Pinpoint the cell where the given text exists, returning its (X, Y) midpoint coordinate. 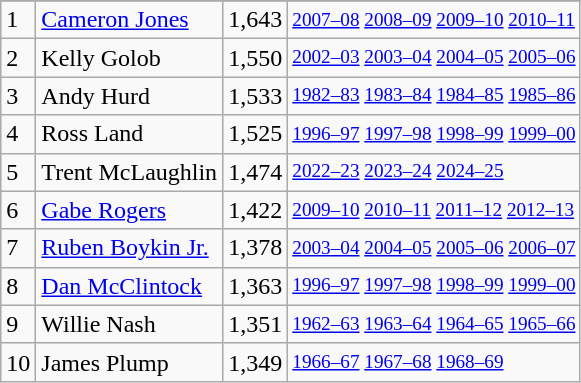
8 (18, 286)
Kelly Golob (130, 58)
2003–04 2004–05 2005–06 2006–07 (434, 248)
1962–63 1963–64 1964–65 1965–66 (434, 324)
1,533 (256, 96)
Dan McClintock (130, 286)
1,378 (256, 248)
9 (18, 324)
2022–23 2023–24 2024–25 (434, 172)
1,351 (256, 324)
1,363 (256, 286)
Gabe Rogers (130, 210)
6 (18, 210)
Ruben Boykin Jr. (130, 248)
Trent McLaughlin (130, 172)
1 (18, 20)
James Plump (130, 362)
Ross Land (130, 134)
2007–08 2008–09 2009–10 2010–11 (434, 20)
7 (18, 248)
1,643 (256, 20)
Willie Nash (130, 324)
1,474 (256, 172)
Cameron Jones (130, 20)
1,349 (256, 362)
10 (18, 362)
Andy Hurd (130, 96)
4 (18, 134)
5 (18, 172)
1966–67 1967–68 1968–69 (434, 362)
1,525 (256, 134)
3 (18, 96)
1,422 (256, 210)
2009–10 2010–11 2011–12 2012–13 (434, 210)
1,550 (256, 58)
2002–03 2003–04 2004–05 2005–06 (434, 58)
1982–83 1983–84 1984–85 1985–86 (434, 96)
2 (18, 58)
